For the text-containing cell, return its midpoint in (x, y) coordinate format. 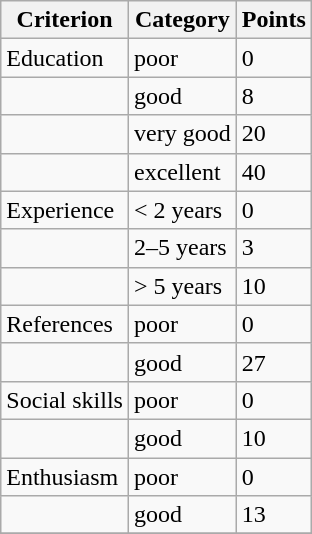
Experience (65, 210)
8 (274, 96)
13 (274, 515)
> 5 years (182, 286)
2–5 years (182, 248)
20 (274, 134)
40 (274, 172)
Criterion (65, 20)
Enthusiasm (65, 477)
Social skills (65, 400)
References (65, 324)
very good (182, 134)
3 (274, 248)
Category (182, 20)
27 (274, 362)
excellent (182, 172)
< 2 years (182, 210)
Points (274, 20)
Education (65, 58)
